Output the [X, Y] coordinate of the center of the cell containing the given text.  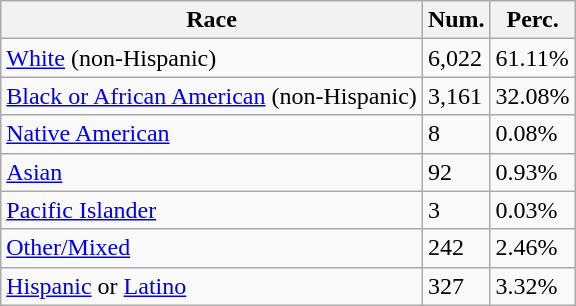
0.03% [532, 210]
Num. [456, 20]
242 [456, 248]
0.93% [532, 172]
3 [456, 210]
327 [456, 286]
3,161 [456, 96]
61.11% [532, 58]
Hispanic or Latino [212, 286]
2.46% [532, 248]
Black or African American (non-Hispanic) [212, 96]
Other/Mixed [212, 248]
Race [212, 20]
Pacific Islander [212, 210]
Native American [212, 134]
92 [456, 172]
White (non-Hispanic) [212, 58]
8 [456, 134]
0.08% [532, 134]
3.32% [532, 286]
Asian [212, 172]
Perc. [532, 20]
32.08% [532, 96]
6,022 [456, 58]
